Capture the cell that displays the provided text and extract its (x, y) central coordinate. 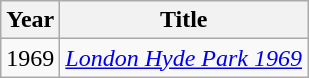
1969 (30, 58)
London Hyde Park 1969 (184, 58)
Year (30, 20)
Title (184, 20)
